Provide the (X, Y) coordinate of the cell's center where the given text is located.  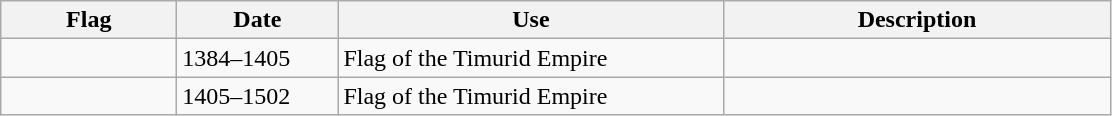
Use (531, 20)
Description (917, 20)
Flag (89, 20)
1405–1502 (258, 96)
1384–1405 (258, 58)
Date (258, 20)
